Identify which cell holds the provided text, then report its (X, Y) central coordinate. 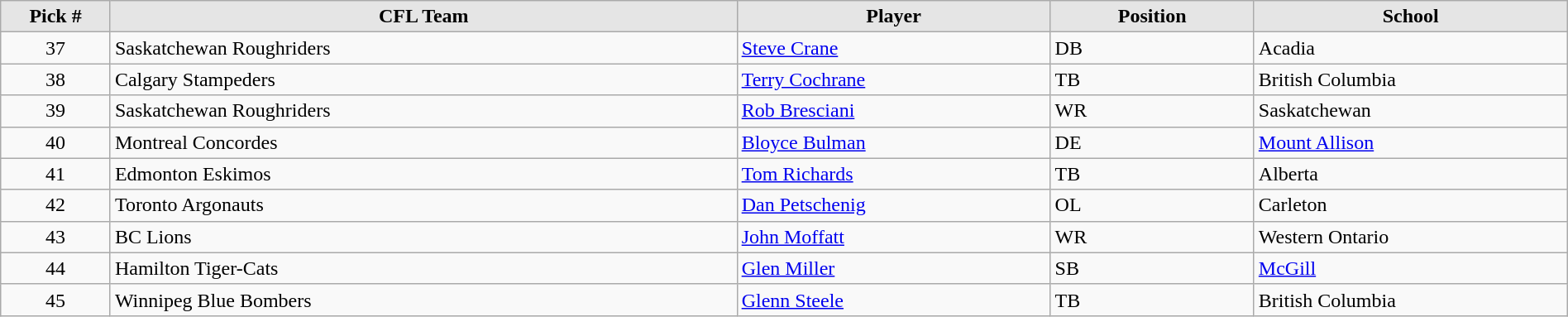
Player (893, 17)
40 (56, 142)
38 (56, 79)
OL (1152, 205)
Glenn Steele (893, 300)
43 (56, 237)
Dan Petschenig (893, 205)
Glen Miller (893, 268)
41 (56, 174)
Position (1152, 17)
DE (1152, 142)
Acadia (1411, 48)
Western Ontario (1411, 237)
Carleton (1411, 205)
Rob Bresciani (893, 111)
Saskatchewan (1411, 111)
Pick # (56, 17)
Montreal Concordes (423, 142)
Tom Richards (893, 174)
Edmonton Eskimos (423, 174)
Alberta (1411, 174)
John Moffatt (893, 237)
SB (1152, 268)
School (1411, 17)
Winnipeg Blue Bombers (423, 300)
Hamilton Tiger-Cats (423, 268)
37 (56, 48)
Bloyce Bulman (893, 142)
Mount Allison (1411, 142)
45 (56, 300)
39 (56, 111)
Calgary Stampeders (423, 79)
44 (56, 268)
BC Lions (423, 237)
Toronto Argonauts (423, 205)
DB (1152, 48)
Terry Cochrane (893, 79)
CFL Team (423, 17)
McGill (1411, 268)
42 (56, 205)
Steve Crane (893, 48)
